From the cell containing the given text, extract its center point as [X, Y] coordinate. 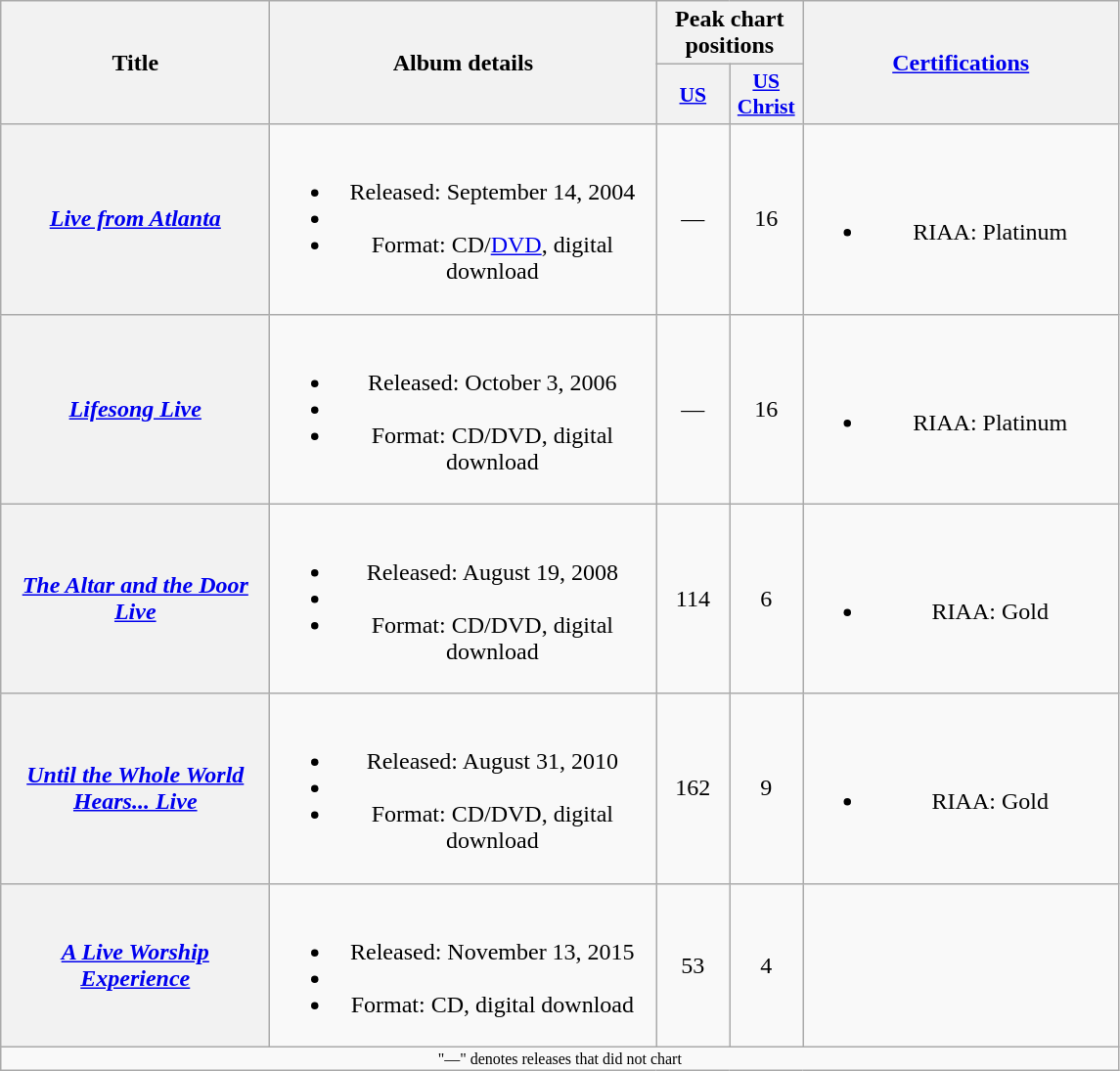
Lifesong Live [135, 409]
Title [135, 63]
Released: November 13, 2015Format: CD, digital download [464, 964]
162 [693, 788]
Released: August 31, 2010Format: CD/DVD, digital download [464, 788]
9 [767, 788]
Peak chart positions [730, 33]
53 [693, 964]
Until the Whole World Hears... Live [135, 788]
Live from Atlanta [135, 219]
Released: October 3, 2006Format: CD/DVD, digital download [464, 409]
Certifications [961, 63]
USChrist [767, 94]
A Live Worship Experience [135, 964]
6 [767, 599]
4 [767, 964]
Released: September 14, 2004Format: CD/DVD, digital download [464, 219]
US [693, 94]
Released: August 19, 2008Format: CD/DVD, digital download [464, 599]
"—" denotes releases that did not chart [560, 1058]
The Altar and the Door Live [135, 599]
114 [693, 599]
Album details [464, 63]
